Output the [x, y] coordinate of the center of the cell containing the given text.  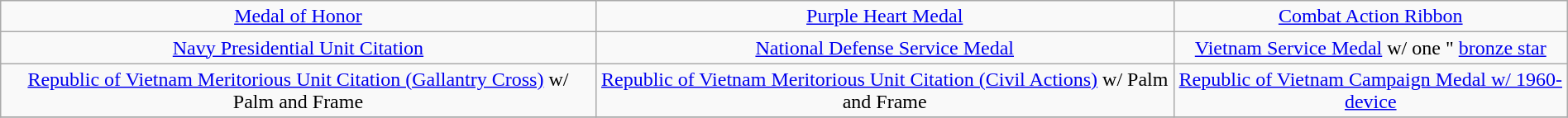
Republic of Vietnam Campaign Medal w/ 1960- device [1370, 91]
National Defense Service Medal [885, 48]
Purple Heart Medal [885, 17]
Republic of Vietnam Meritorious Unit Citation (Civil Actions) w/ Palm and Frame [885, 91]
Republic of Vietnam Meritorious Unit Citation (Gallantry Cross) w/ Palm and Frame [298, 91]
Medal of Honor [298, 17]
Vietnam Service Medal w/ one " bronze star [1370, 48]
Navy Presidential Unit Citation [298, 48]
Combat Action Ribbon [1370, 17]
